Return the (X, Y) coordinate for the center point of the cell that contains the specified text.  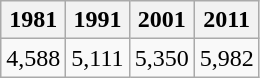
1991 (98, 20)
5,350 (162, 58)
2011 (226, 20)
5,111 (98, 58)
5,982 (226, 58)
1981 (34, 20)
2001 (162, 20)
4,588 (34, 58)
